Pinpoint the cell where the given text exists, returning its (X, Y) midpoint coordinate. 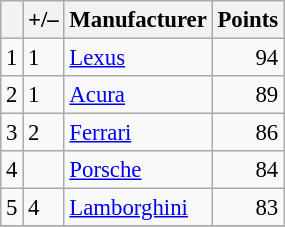
Porsche (138, 170)
Ferrari (138, 133)
Lexus (138, 58)
89 (248, 95)
84 (248, 170)
83 (248, 208)
Acura (138, 95)
5 (12, 208)
Manufacturer (138, 20)
Lamborghini (138, 208)
+/– (44, 20)
3 (12, 133)
Points (248, 20)
94 (248, 58)
86 (248, 133)
